Locate the cell with the specified text and output its (x, y) center coordinate. 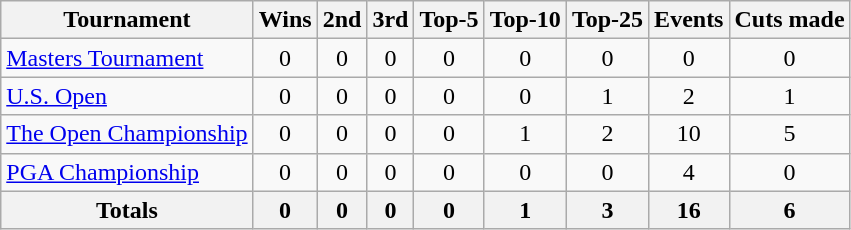
5 (790, 134)
4 (689, 172)
10 (689, 134)
Totals (127, 210)
3rd (390, 20)
2nd (342, 20)
Cuts made (790, 20)
Wins (285, 20)
Tournament (127, 20)
Top-25 (607, 20)
16 (689, 210)
PGA Championship (127, 172)
Top-5 (449, 20)
6 (790, 210)
The Open Championship (127, 134)
U.S. Open (127, 96)
3 (607, 210)
Events (689, 20)
Top-10 (525, 20)
Masters Tournament (127, 58)
